Pinpoint the cell where the given text exists, returning its [X, Y] midpoint coordinate. 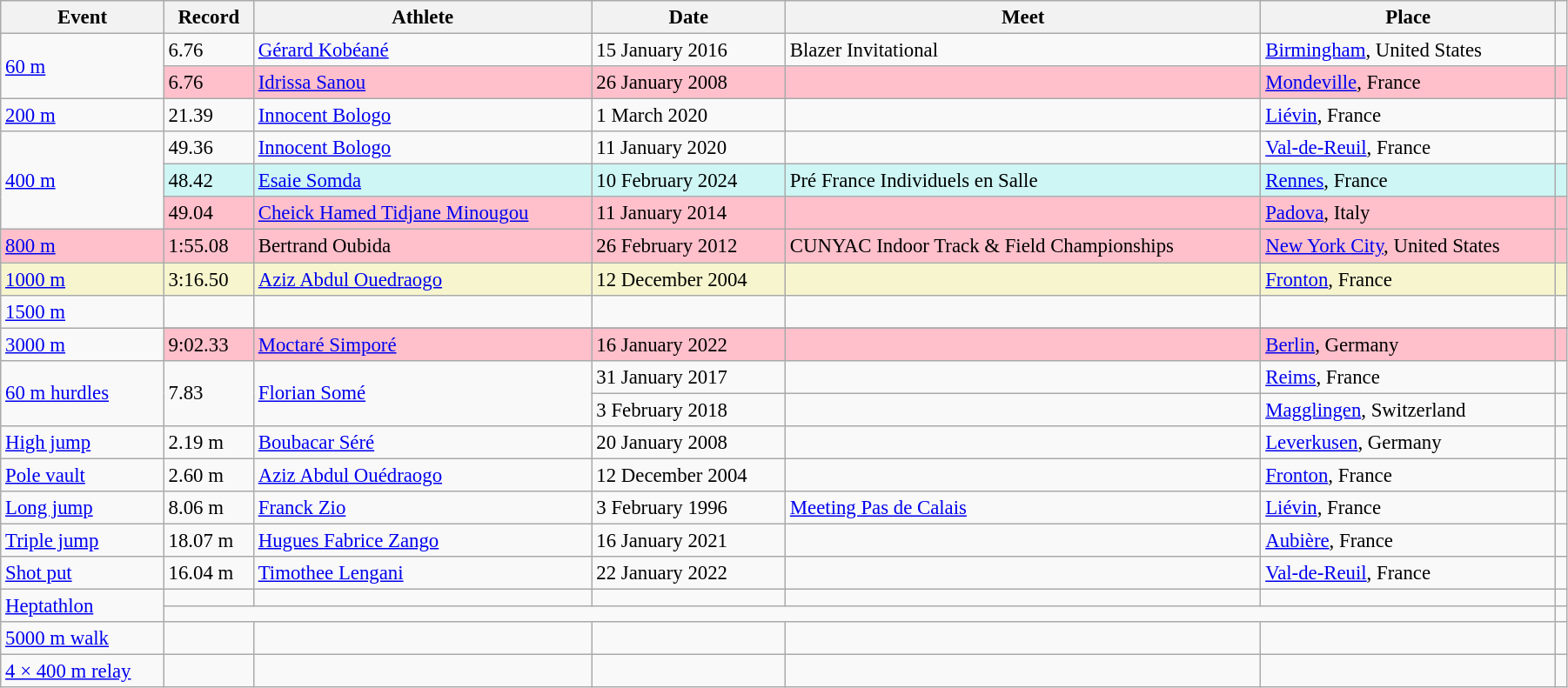
Birmingham, United States [1408, 50]
400 m [83, 181]
CUNYAC Indoor Track & Field Championships [1023, 246]
Boubacar Séré [423, 443]
Pole vault [83, 475]
Bertrand Oubida [423, 246]
48.42 [209, 181]
21.39 [209, 116]
1500 m [83, 311]
16 January 2022 [688, 344]
Athlete [423, 17]
16 January 2021 [688, 540]
11 January 2020 [688, 148]
Blazer Invitational [1023, 50]
Place [1408, 17]
2.60 m [209, 475]
49.04 [209, 213]
Gérard Kobéané [423, 50]
Franck Zio [423, 508]
New York City, United States [1408, 246]
Heptathlon [83, 606]
5000 m walk [83, 638]
Esaie Somda [423, 181]
Magglingen, Switzerland [1408, 410]
Long jump [83, 508]
Triple jump [83, 540]
60 m hurdles [83, 393]
20 January 2008 [688, 443]
Timothee Lengani [423, 573]
8.06 m [209, 508]
Idrissa Sanou [423, 83]
Aziz Abdul Ouedraogo [423, 279]
Leverkusen, Germany [1408, 443]
4 × 400 m relay [83, 671]
10 February 2024 [688, 181]
Meeting Pas de Calais [1023, 508]
1:55.08 [209, 246]
9:02.33 [209, 344]
7.83 [209, 393]
22 January 2022 [688, 573]
Moctaré Simporé [423, 344]
800 m [83, 246]
3000 m [83, 344]
Berlin, Germany [1408, 344]
Date [688, 17]
Hugues Fabrice Zango [423, 540]
Cheick Hamed Tidjane Minougou [423, 213]
Rennes, France [1408, 181]
High jump [83, 443]
Aubière, France [1408, 540]
3 February 1996 [688, 508]
Padova, Italy [1408, 213]
200 m [83, 116]
60 m [83, 66]
Aziz Abdul Ouédraogo [423, 475]
15 January 2016 [688, 50]
Meet [1023, 17]
1 March 2020 [688, 116]
Shot put [83, 573]
16.04 m [209, 573]
31 January 2017 [688, 377]
Mondeville, France [1408, 83]
26 January 2008 [688, 83]
1000 m [83, 279]
2.19 m [209, 443]
Record [209, 17]
3 February 2018 [688, 410]
Pré France Individuels en Salle [1023, 181]
49.36 [209, 148]
Event [83, 17]
Florian Somé [423, 393]
26 February 2012 [688, 246]
Reims, France [1408, 377]
18.07 m [209, 540]
3:16.50 [209, 279]
11 January 2014 [688, 213]
